Scan for the cell matching the given text and deliver its [x, y] coordinate at center. 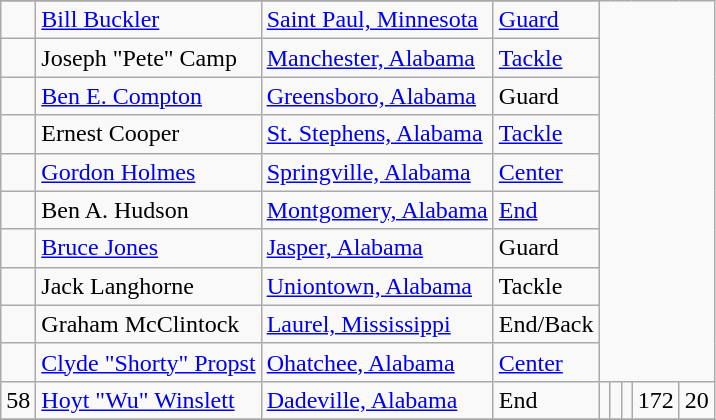
Clyde "Shorty" Propst [148, 362]
Bill Buckler [148, 20]
Joseph "Pete" Camp [148, 58]
Uniontown, Alabama [377, 286]
Ben A. Hudson [148, 210]
Gordon Holmes [148, 172]
Ben E. Compton [148, 96]
St. Stephens, Alabama [377, 134]
20 [696, 400]
Laurel, Mississippi [377, 324]
Montgomery, Alabama [377, 210]
Saint Paul, Minnesota [377, 20]
Dadeville, Alabama [377, 400]
58 [18, 400]
Springville, Alabama [377, 172]
Jasper, Alabama [377, 248]
Graham McClintock [148, 324]
Greensboro, Alabama [377, 96]
Ernest Cooper [148, 134]
Hoyt "Wu" Winslett [148, 400]
Manchester, Alabama [377, 58]
Bruce Jones [148, 248]
Jack Langhorne [148, 286]
End/Back [546, 324]
172 [656, 400]
Ohatchee, Alabama [377, 362]
